Find where the given text appears and provide that cell's center as (x, y) coordinate. 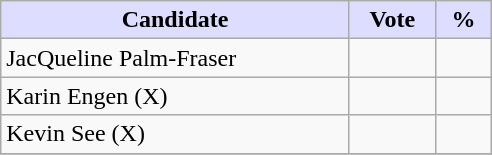
% (463, 20)
JacQueline Palm-Fraser (176, 58)
Karin Engen (X) (176, 96)
Vote (392, 20)
Kevin See (X) (176, 134)
Candidate (176, 20)
